Scan for the cell matching the given text and deliver its (x, y) coordinate at center. 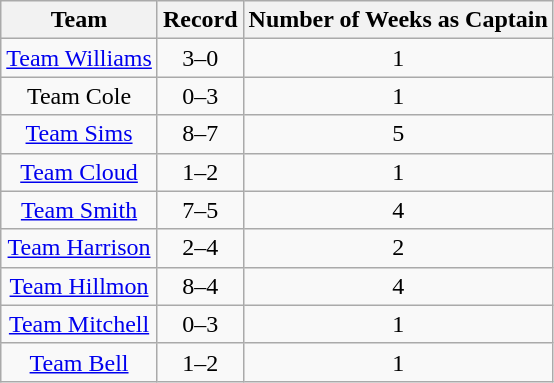
8–4 (200, 286)
Team Harrison (80, 248)
2–4 (200, 248)
8–7 (200, 134)
Team Cole (80, 96)
Team Smith (80, 210)
Team Bell (80, 362)
5 (398, 134)
7–5 (200, 210)
Team Mitchell (80, 324)
Team Cloud (80, 172)
Number of Weeks as Captain (398, 20)
Record (200, 20)
3–0 (200, 58)
Team Williams (80, 58)
Team (80, 20)
2 (398, 248)
Team Hillmon (80, 286)
Team Sims (80, 134)
